Return (x, y) of the center of cell containing provided text 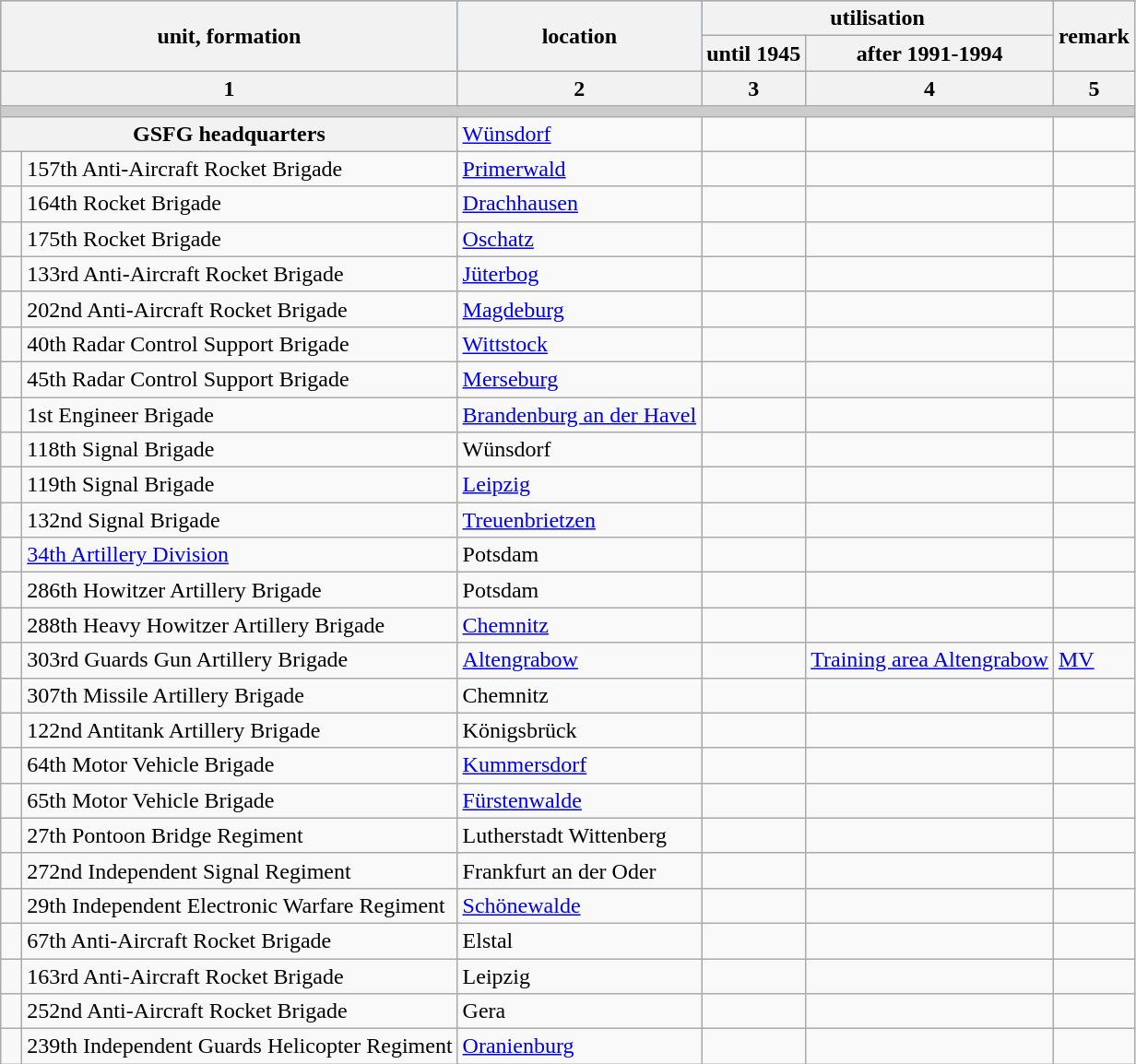
27th Pontoon Bridge Regiment (240, 835)
Oranienburg (579, 1046)
40th Radar Control Support Brigade (240, 344)
location (579, 36)
Brandenburg an der Havel (579, 414)
119th Signal Brigade (240, 485)
Primerwald (579, 169)
175th Rocket Brigade (240, 239)
118th Signal Brigade (240, 450)
29th Independent Electronic Warfare Regiment (240, 905)
Fürstenwalde (579, 800)
3 (754, 89)
252nd Anti-Aircraft Rocket Brigade (240, 1011)
GSFG headquarters (229, 134)
Frankfurt an der Oder (579, 870)
239th Independent Guards Helicopter Regiment (240, 1046)
132nd Signal Brigade (240, 520)
until 1945 (754, 53)
after 1991-1994 (929, 53)
286th Howitzer Artillery Brigade (240, 590)
Merseburg (579, 379)
65th Motor Vehicle Brigade (240, 800)
34th Artillery Division (240, 555)
unit, formation (229, 36)
67th Anti-Aircraft Rocket Brigade (240, 940)
1st Engineer Brigade (240, 414)
202nd Anti-Aircraft Rocket Brigade (240, 309)
Jüterbog (579, 274)
Altengrabow (579, 660)
122nd Antitank Artillery Brigade (240, 730)
2 (579, 89)
Schönewalde (579, 905)
Königsbrück (579, 730)
utilisation (878, 18)
Treuenbrietzen (579, 520)
MV (1094, 660)
Training area Altengrabow (929, 660)
Wittstock (579, 344)
272nd Independent Signal Regiment (240, 870)
Kummersdorf (579, 765)
4 (929, 89)
307th Missile Artillery Brigade (240, 695)
1 (229, 89)
45th Radar Control Support Brigade (240, 379)
Magdeburg (579, 309)
157th Anti-Aircraft Rocket Brigade (240, 169)
133rd Anti-Aircraft Rocket Brigade (240, 274)
5 (1094, 89)
164th Rocket Brigade (240, 204)
Drachhausen (579, 204)
288th Heavy Howitzer Artillery Brigade (240, 625)
Elstal (579, 940)
Oschatz (579, 239)
163rd Anti-Aircraft Rocket Brigade (240, 976)
303rd Guards Gun Artillery Brigade (240, 660)
remark (1094, 36)
64th Motor Vehicle Brigade (240, 765)
Lutherstadt Wittenberg (579, 835)
Gera (579, 1011)
